Return the (X, Y) coordinate for the center point of the cell that contains the specified text.  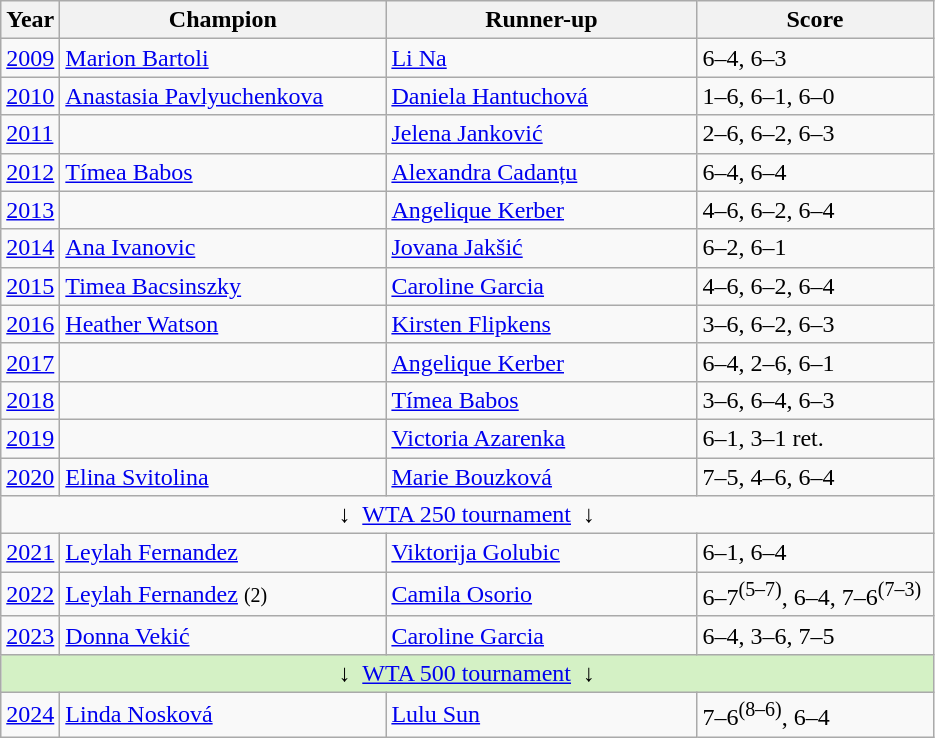
Lulu Sun (542, 714)
2015 (30, 286)
2014 (30, 248)
2010 (30, 96)
2018 (30, 400)
2017 (30, 362)
Camila Osorio (542, 594)
2022 (30, 594)
2013 (30, 210)
2019 (30, 438)
↓ WTA 500 tournament ↓ (467, 673)
6–1, 3–1 ret. (815, 438)
2024 (30, 714)
Champion (223, 20)
6–4, 6–3 (815, 58)
2012 (30, 172)
1–6, 6–1, 6–0 (815, 96)
Anastasia Pavlyuchenkova (223, 96)
2016 (30, 324)
Timea Bacsinszky (223, 286)
6–4, 2–6, 6–1 (815, 362)
Kirsten Flipkens (542, 324)
Heather Watson (223, 324)
Marie Bouzková (542, 477)
Viktorija Golubic (542, 553)
Donna Vekić (223, 635)
Jovana Jakšić (542, 248)
3–6, 6–2, 6–3 (815, 324)
Leylah Fernandez (223, 553)
Ana Ivanovic (223, 248)
7–6(8–6), 6–4 (815, 714)
2021 (30, 553)
2011 (30, 134)
6–2, 6–1 (815, 248)
6–4, 6–4 (815, 172)
Li Na (542, 58)
Leylah Fernandez (2) (223, 594)
Year (30, 20)
Linda Nosková (223, 714)
3–6, 6–4, 6–3 (815, 400)
Alexandra Cadanțu (542, 172)
2–6, 6–2, 6–3 (815, 134)
↓ WTA 250 tournament ↓ (467, 515)
2009 (30, 58)
6–1, 6–4 (815, 553)
Elina Svitolina (223, 477)
2020 (30, 477)
Score (815, 20)
Daniela Hantuchová (542, 96)
Runner-up (542, 20)
Marion Bartoli (223, 58)
7–5, 4–6, 6–4 (815, 477)
Victoria Azarenka (542, 438)
6–7(5–7), 6–4, 7–6(7–3) (815, 594)
2023 (30, 635)
6–4, 3–6, 7–5 (815, 635)
Jelena Janković (542, 134)
